Return the (x, y) coordinate for the center point of the cell that contains the specified text.  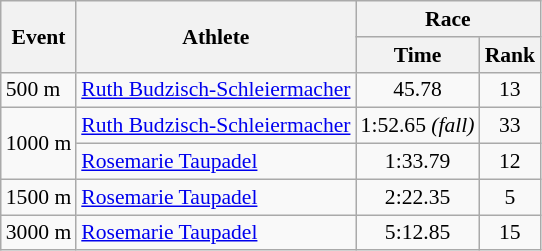
1:33.79 (418, 162)
Event (38, 36)
3000 m (38, 233)
5:12.85 (418, 233)
15 (510, 233)
45.78 (418, 90)
13 (510, 90)
2:22.35 (418, 197)
1500 m (38, 197)
33 (510, 126)
Time (418, 55)
Race (448, 19)
Rank (510, 55)
500 m (38, 90)
Athlete (216, 36)
5 (510, 197)
12 (510, 162)
1:52.65 (fall) (418, 126)
1000 m (38, 144)
